Detect which cell encompasses the target text, then output its [X, Y] center coordinate. 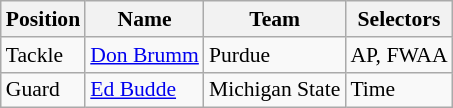
Selectors [398, 19]
Purdue [274, 55]
Tackle [43, 55]
Guard [43, 90]
AP, FWAA [398, 55]
Position [43, 19]
Time [398, 90]
Team [274, 19]
Name [144, 19]
Michigan State [274, 90]
Don Brumm [144, 55]
Ed Budde [144, 90]
